Identify which cell holds the provided text, then report its [x, y] central coordinate. 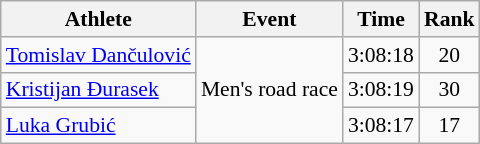
3:08:18 [381, 55]
30 [450, 90]
Time [381, 19]
Kristijan Đurasek [98, 90]
Men's road race [270, 90]
Luka Grubić [98, 126]
20 [450, 55]
Tomislav Dančulović [98, 55]
Athlete [98, 19]
Rank [450, 19]
Event [270, 19]
3:08:19 [381, 90]
3:08:17 [381, 126]
17 [450, 126]
